Provide the [X, Y] coordinate of the cell's center where the given text is located.  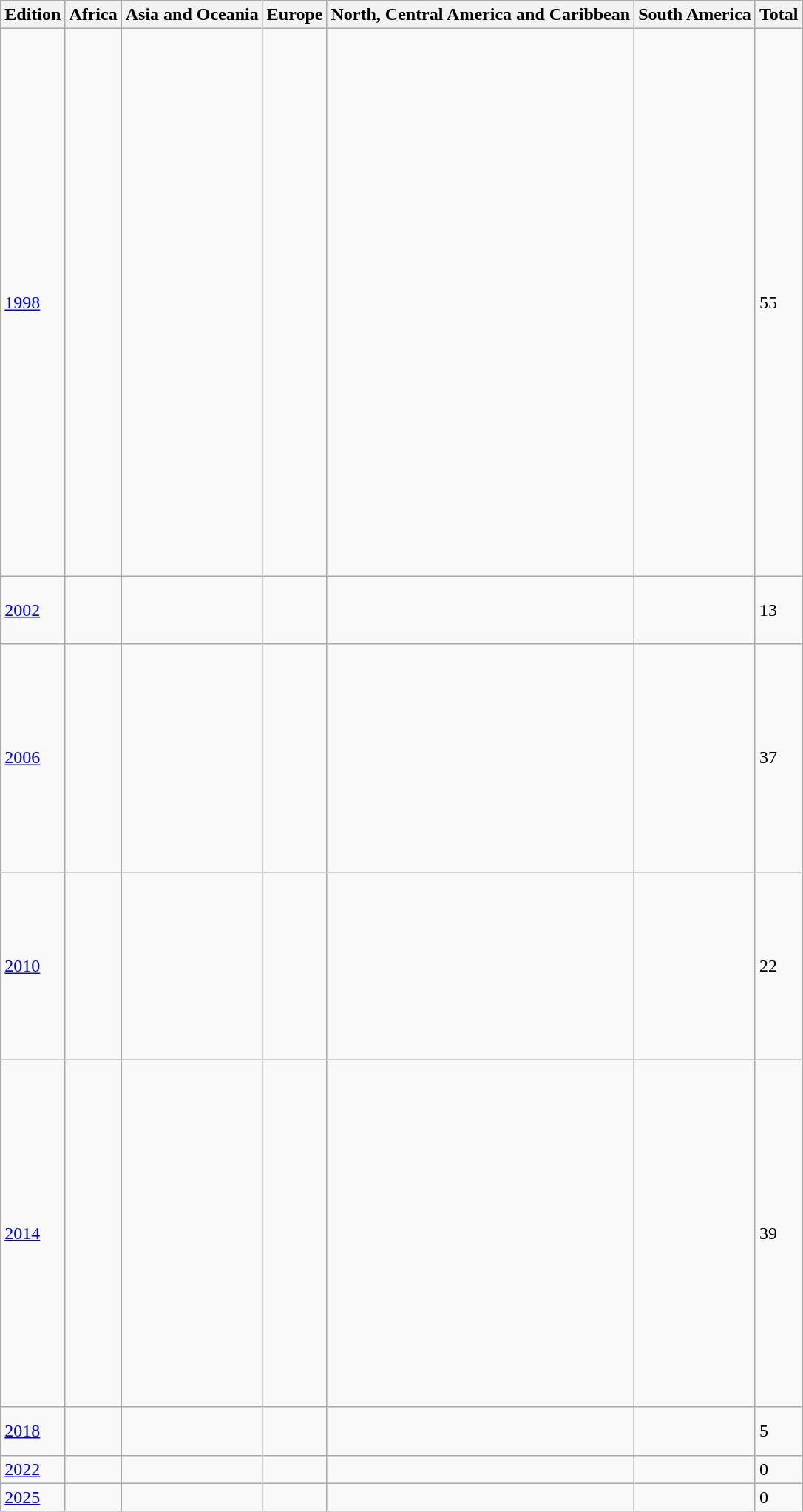
37 [779, 758]
2010 [33, 966]
Total [779, 15]
2022 [33, 1469]
39 [779, 1233]
2014 [33, 1233]
2025 [33, 1497]
13 [779, 610]
1998 [33, 302]
2006 [33, 758]
5 [779, 1431]
Asia and Oceania [192, 15]
55 [779, 302]
2018 [33, 1431]
North, Central America and Caribbean [481, 15]
Edition [33, 15]
2002 [33, 610]
South America [695, 15]
Europe [294, 15]
Africa [93, 15]
22 [779, 966]
